Detect which cell encompasses the target text, then output its (x, y) center coordinate. 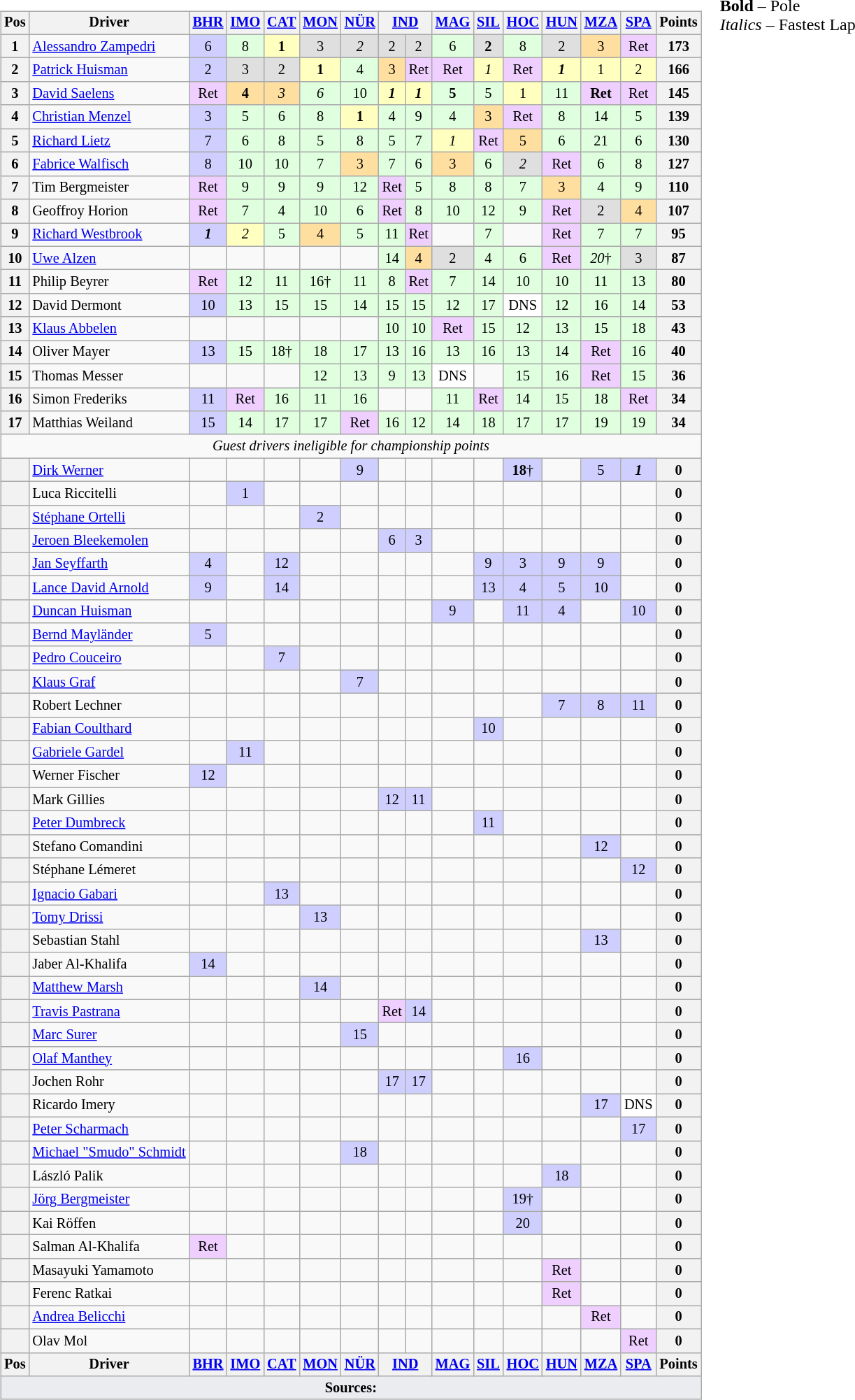
130 (679, 141)
Robert Lechner (109, 706)
80 (679, 282)
Michael "Smudo" Schmidt (109, 1152)
Matthias Weiland (109, 423)
Thomas Messer (109, 376)
Fabian Coulthard (109, 729)
Patrick Huisman (109, 70)
Klaus Graf (109, 682)
40 (679, 352)
Andrea Belicchi (109, 1317)
Jörg Bergmeister (109, 1199)
20 (523, 1223)
20† (601, 258)
Luca Riccitelli (109, 494)
Peter Scharmach (109, 1129)
Christian Menzel (109, 117)
Masayuki Yamamoto (109, 1270)
16† (320, 282)
110 (679, 187)
Uwe Alzen (109, 258)
95 (679, 235)
43 (679, 329)
145 (679, 94)
19† (523, 1199)
Matthew Marsh (109, 988)
Jan Seyffarth (109, 564)
53 (679, 306)
Richard Westbrook (109, 235)
Tim Bergmeister (109, 187)
Stefano Comandini (109, 847)
Klaus Abbelen (109, 329)
Philip Beyrer (109, 282)
Kai Röffen (109, 1223)
Alessandro Zampedri (109, 46)
Pedro Couceiro (109, 658)
Fabrice Walfisch (109, 164)
87 (679, 258)
36 (679, 376)
Jochen Rohr (109, 1082)
Guest drivers ineligible for championship points (351, 446)
139 (679, 117)
Marc Surer (109, 1035)
Stéphane Ortelli (109, 517)
Sources: (351, 1388)
Peter Dumbreck (109, 823)
Ignacio Gabari (109, 894)
Stéphane Lémeret (109, 870)
Tomy Drissi (109, 917)
Simon Frederiks (109, 399)
107 (679, 211)
Lance David Arnold (109, 587)
David Saelens (109, 94)
László Palik (109, 1176)
Jeroen Bleekemolen (109, 541)
Olaf Manthey (109, 1059)
Geoffroy Horion (109, 211)
Travis Pastrana (109, 1011)
Gabriele Gardel (109, 752)
Ferenc Ratkai (109, 1294)
Ricardo Imery (109, 1106)
173 (679, 46)
Oliver Mayer (109, 352)
Richard Lietz (109, 141)
Olav Mol (109, 1341)
Salman Al-Khalifa (109, 1247)
Sebastian Stahl (109, 941)
166 (679, 70)
21 (601, 141)
David Dermont (109, 306)
127 (679, 164)
Dirk Werner (109, 470)
Werner Fischer (109, 776)
Mark Gillies (109, 799)
Duncan Huisman (109, 611)
Jaber Al-Khalifa (109, 964)
Bernd Mayländer (109, 635)
